Search for the cell housing the specified text and yield its (x, y) center coordinate. 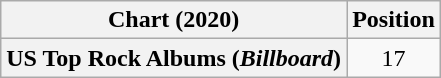
Position (394, 20)
Chart (2020) (174, 20)
17 (394, 58)
US Top Rock Albums (Billboard) (174, 58)
